Identify which cell holds the provided text, then report its [X, Y] central coordinate. 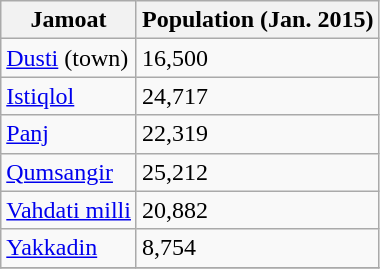
25,212 [257, 172]
16,500 [257, 58]
Panj [69, 134]
Istiqlol [69, 96]
Dusti (town) [69, 58]
Yakkadin [69, 248]
8,754 [257, 248]
20,882 [257, 210]
Population (Jan. 2015) [257, 20]
Qumsangir [69, 172]
Jamoat [69, 20]
22,319 [257, 134]
24,717 [257, 96]
Vahdati milli [69, 210]
